Output the (X, Y) coordinate of the center of the cell containing the given text.  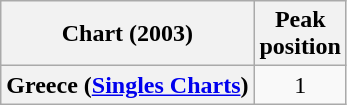
Greece (Singles Charts) (128, 85)
1 (300, 85)
Peakposition (300, 34)
Chart (2003) (128, 34)
